Detect which cell encompasses the target text, then output its [x, y] center coordinate. 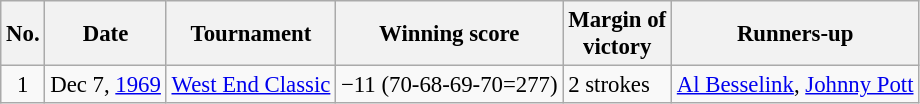
2 strokes [618, 85]
Tournament [250, 34]
Dec 7, 1969 [106, 85]
Al Besselink, Johnny Pott [796, 85]
−11 (70-68-69-70=277) [450, 85]
West End Classic [250, 85]
1 [23, 85]
Runners-up [796, 34]
Margin ofvictory [618, 34]
Winning score [450, 34]
Date [106, 34]
No. [23, 34]
